Pinpoint the cell where the given text exists, returning its [x, y] midpoint coordinate. 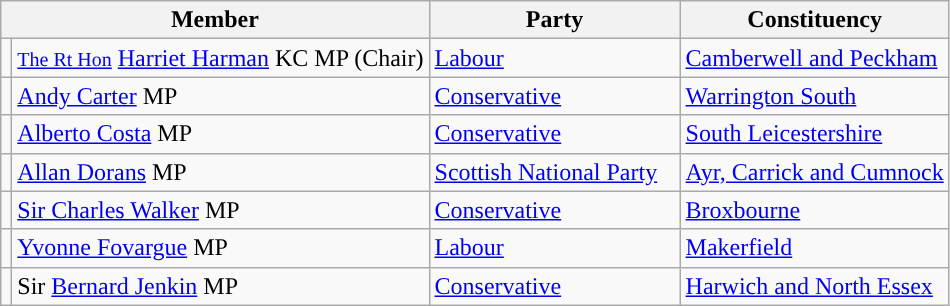
Sir Bernard Jenkin MP [220, 286]
Scottish National Party [554, 172]
Sir Charles Walker MP [220, 210]
Allan Dorans MP [220, 172]
South Leicestershire [814, 134]
Constituency [814, 20]
Warrington South [814, 96]
Makerfield [814, 248]
Party [554, 20]
Yvonne Fovargue MP [220, 248]
Camberwell and Peckham [814, 58]
Ayr, Carrick and Cumnock [814, 172]
Alberto Costa MP [220, 134]
Member [215, 20]
Andy Carter MP [220, 96]
Broxbourne [814, 210]
Harwich and North Essex [814, 286]
The Rt Hon Harriet Harman KC MP (Chair) [220, 58]
